Return [x, y] of the center of cell containing provided text 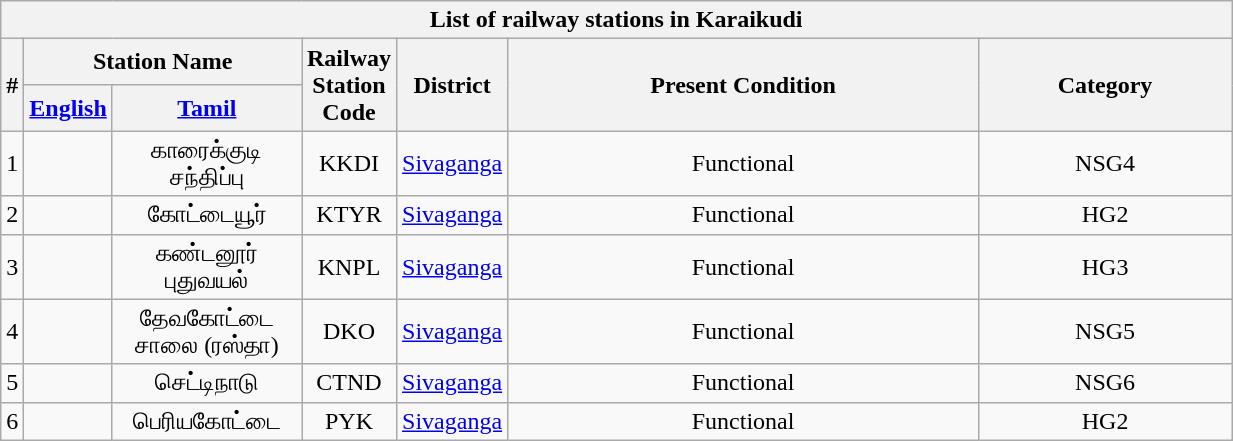
Tamil [206, 108]
# [12, 85]
NSG5 [1104, 332]
HG3 [1104, 266]
CTND [350, 383]
KNPL [350, 266]
Station Name [163, 62]
KKDI [350, 164]
Present Condition [744, 85]
செட்டிநாடு [206, 383]
List of railway stations in Karaikudi [616, 20]
காரைக்குடி சந்திப்பு [206, 164]
4 [12, 332]
PYK [350, 421]
English [68, 108]
Railway Station Code [350, 85]
பெரியகோட்டை [206, 421]
2 [12, 215]
DKO [350, 332]
1 [12, 164]
5 [12, 383]
District [452, 85]
தேவகோட்டை சாலை (ரஸ்தா) [206, 332]
3 [12, 266]
NSG4 [1104, 164]
NSG6 [1104, 383]
6 [12, 421]
KTYR [350, 215]
கோட்டையூர் [206, 215]
Category [1104, 85]
கண்டனூர் புதுவயல் [206, 266]
